From the cell containing the given text, extract its center point as (x, y) coordinate. 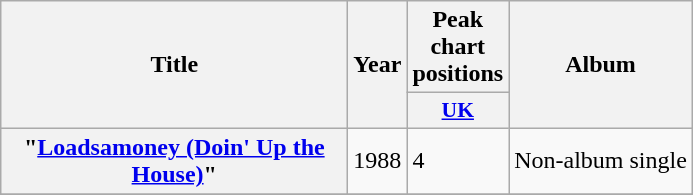
Peak chart positions (458, 47)
Title (174, 65)
"Loadsamoney (Doin' Up the House)" (174, 160)
Non-album single (601, 160)
Album (601, 65)
1988 (378, 160)
Year (378, 65)
4 (458, 160)
UK (458, 111)
